From the cell containing the given text, extract its center point as [X, Y] coordinate. 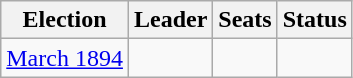
Election [65, 20]
Leader [170, 20]
Status [314, 20]
March 1894 [65, 58]
Seats [245, 20]
